Return (X, Y) of the center of cell containing provided text 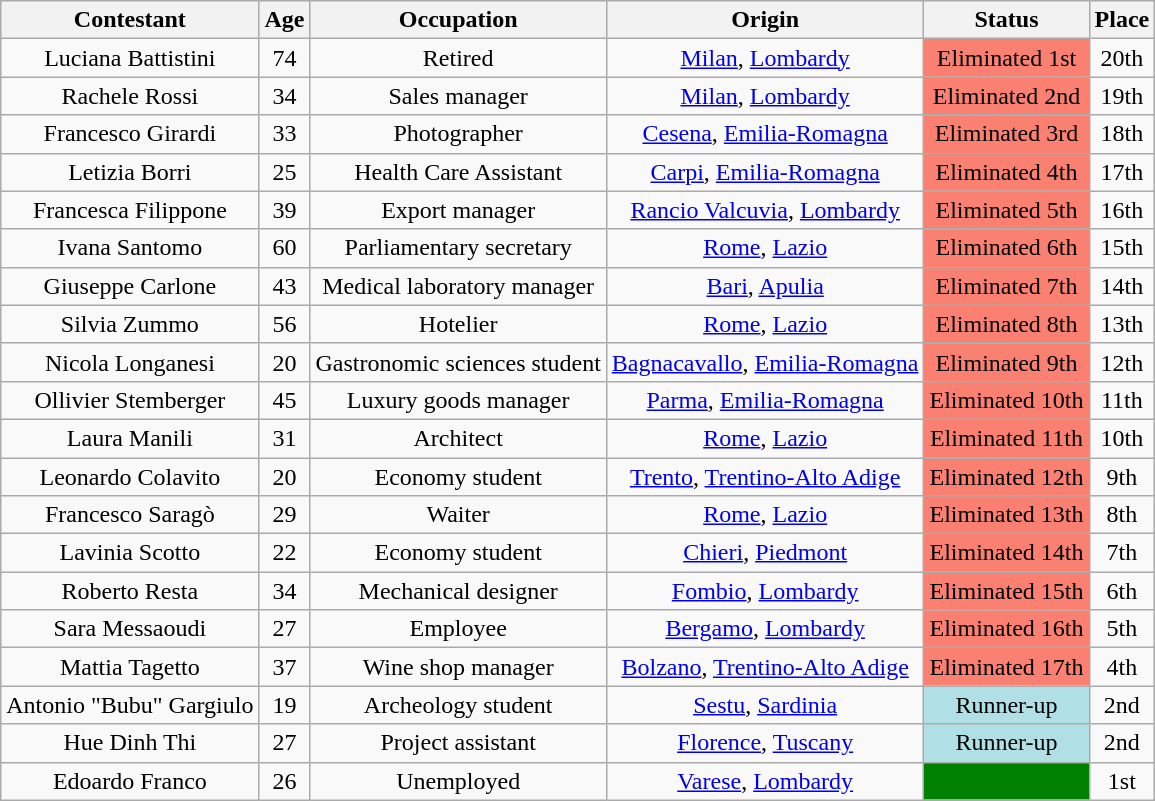
Retired (458, 58)
Rancio Valcuvia, Lombardy (765, 210)
15th (1122, 248)
Photographer (458, 134)
1st (1122, 781)
Roberto Resta (130, 591)
Bolzano, Trentino-Alto Adige (765, 667)
12th (1122, 362)
Origin (765, 20)
Fombio, Lombardy (765, 591)
Varese, Lombardy (765, 781)
45 (284, 400)
Sales manager (458, 96)
Architect (458, 438)
Medical laboratory manager (458, 286)
Florence, Tuscany (765, 743)
17th (1122, 172)
Rachele Rossi (130, 96)
Export manager (458, 210)
Eliminated 1st (1006, 58)
Health Care Assistant (458, 172)
Luciana Battistini (130, 58)
Place (1122, 20)
4th (1122, 667)
Wine shop manager (458, 667)
29 (284, 515)
Eliminated 2nd (1006, 96)
Eliminated 14th (1006, 553)
Waiter (458, 515)
Eliminated 17th (1006, 667)
Nicola Longanesi (130, 362)
Mechanical designer (458, 591)
8th (1122, 515)
Hotelier (458, 324)
Eliminated 4th (1006, 172)
Leonardo Colavito (130, 477)
16th (1122, 210)
Sestu, Sardinia (765, 705)
9th (1122, 477)
Eliminated 3rd (1006, 134)
Antonio "Bubu" Gargiulo (130, 705)
Eliminated 13th (1006, 515)
39 (284, 210)
Eliminated 9th (1006, 362)
Chieri, Piedmont (765, 553)
Lavinia Scotto (130, 553)
Project assistant (458, 743)
Hue Dinh Thi (130, 743)
56 (284, 324)
33 (284, 134)
Carpi, Emilia-Romagna (765, 172)
Gastronomic sciences student (458, 362)
60 (284, 248)
43 (284, 286)
Trento, Trentino-Alto Adige (765, 477)
Eliminated 15th (1006, 591)
19th (1122, 96)
Letizia Borri (130, 172)
Age (284, 20)
Bergamo, Lombardy (765, 629)
11th (1122, 400)
Luxury goods manager (458, 400)
Eliminated 16th (1006, 629)
Eliminated 8th (1006, 324)
Edoardo Franco (130, 781)
Parma, Emilia-Romagna (765, 400)
26 (284, 781)
Ivana Santomo (130, 248)
Silvia Zummo (130, 324)
20th (1122, 58)
Occupation (458, 20)
Eliminated 5th (1006, 210)
Giuseppe Carlone (130, 286)
10th (1122, 438)
Bagnacavallo, Emilia-Romagna (765, 362)
Parliamentary secretary (458, 248)
Sara Messaoudi (130, 629)
Status (1006, 20)
Bari, Apulia (765, 286)
Contestant (130, 20)
Cesena, Emilia-Romagna (765, 134)
Francesca Filippone (130, 210)
Eliminated 11th (1006, 438)
Eliminated 10th (1006, 400)
Laura Manili (130, 438)
6th (1122, 591)
Francesco Saragò (130, 515)
37 (284, 667)
22 (284, 553)
13th (1122, 324)
Unemployed (458, 781)
19 (284, 705)
Francesco Girardi (130, 134)
Archeology student (458, 705)
Employee (458, 629)
Eliminated 7th (1006, 286)
31 (284, 438)
5th (1122, 629)
7th (1122, 553)
Ollivier Stemberger (130, 400)
14th (1122, 286)
Eliminated 6th (1006, 248)
Eliminated 12th (1006, 477)
25 (284, 172)
18th (1122, 134)
74 (284, 58)
Mattia Tagetto (130, 667)
